Identify which cell holds the provided text, then report its [x, y] central coordinate. 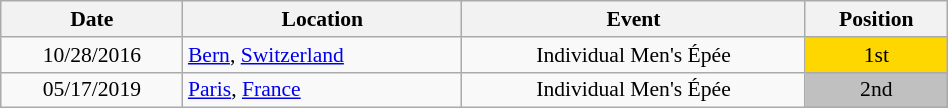
Date [92, 19]
1st [876, 55]
Bern, Switzerland [322, 55]
Location [322, 19]
10/28/2016 [92, 55]
Event [634, 19]
Paris, France [322, 90]
2nd [876, 90]
05/17/2019 [92, 90]
Position [876, 19]
